Output the (x, y) coordinate of the center of the cell containing the given text.  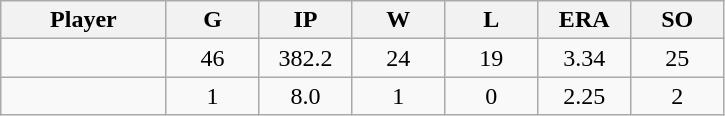
W (398, 20)
25 (678, 58)
46 (212, 58)
2.25 (584, 96)
0 (492, 96)
2 (678, 96)
19 (492, 58)
IP (306, 20)
8.0 (306, 96)
ERA (584, 20)
Player (84, 20)
SO (678, 20)
24 (398, 58)
L (492, 20)
3.34 (584, 58)
G (212, 20)
382.2 (306, 58)
